Detect which cell encompasses the target text, then output its (X, Y) center coordinate. 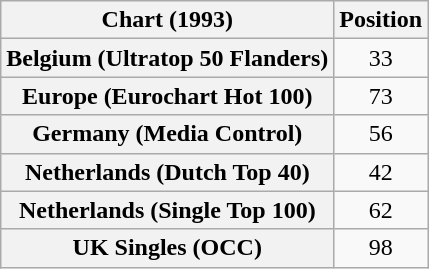
Germany (Media Control) (168, 134)
UK Singles (OCC) (168, 248)
Netherlands (Dutch Top 40) (168, 172)
33 (381, 58)
42 (381, 172)
Belgium (Ultratop 50 Flanders) (168, 58)
Europe (Eurochart Hot 100) (168, 96)
56 (381, 134)
73 (381, 96)
Chart (1993) (168, 20)
Position (381, 20)
Netherlands (Single Top 100) (168, 210)
62 (381, 210)
98 (381, 248)
